Return the [x, y] coordinate for the center point of the cell that contains the specified text.  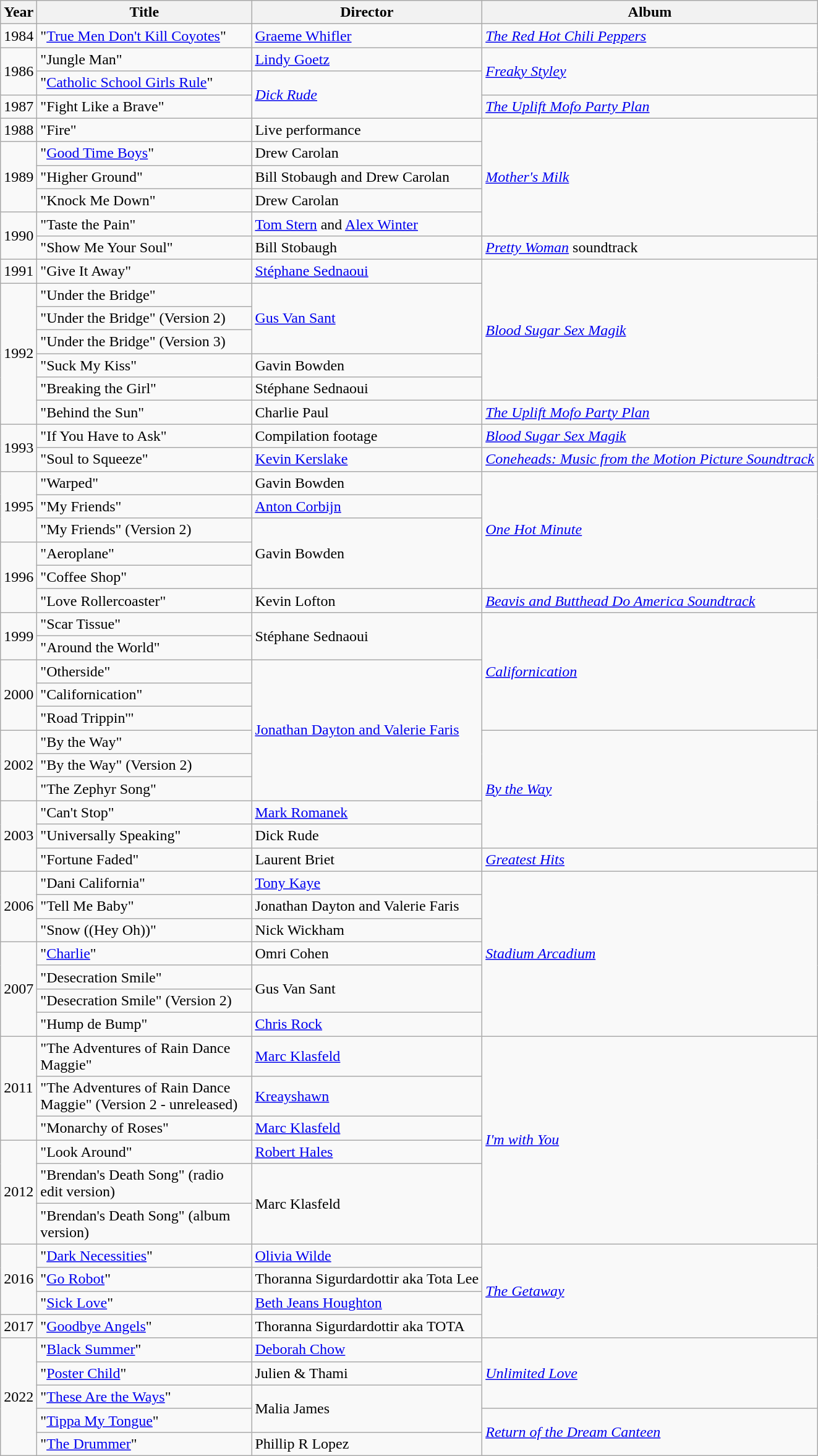
Title [145, 12]
"Fortune Faded" [145, 859]
Tony Kaye [367, 883]
"Look Around" [145, 1152]
"Give It Away" [145, 271]
"Knock Me Down" [145, 200]
Chris Rock [367, 1024]
"Under the Bridge" [145, 295]
"Tell Me Baby" [145, 906]
"Coffee Shop" [145, 577]
Freaky Styley [650, 71]
2000 [19, 694]
1993 [19, 448]
"Behind the Sun" [145, 412]
1986 [19, 71]
"By the Way" [145, 742]
1987 [19, 106]
"Poster Child" [145, 1373]
"Dani California" [145, 883]
1999 [19, 636]
Mark Romanek [367, 812]
The Getaway [650, 1291]
"The Zephyr Song" [145, 789]
Californication [650, 671]
Director [367, 12]
"Brendan's Death Song" (radio edit version) [145, 1183]
Kevin Kerslake [367, 459]
"Snow ((Hey Oh))" [145, 930]
Compilation footage [367, 436]
Nick Wickham [367, 930]
"Black Summer" [145, 1350]
1995 [19, 506]
Beavis and Butthead Do America Soundtrack [650, 600]
"Soul to Squeeze" [145, 459]
Charlie Paul [367, 412]
Graeme Whifler [367, 36]
"Brendan's Death Song" (album version) [145, 1224]
"Higher Ground" [145, 177]
1992 [19, 354]
Stadium Arcadium [650, 953]
2017 [19, 1326]
"Sick Love" [145, 1303]
"Good Time Boys" [145, 153]
Julien & Thami [367, 1373]
"Californication" [145, 695]
"The Adventures of Rain Dance Maggie" (Version 2 - unreleased) [145, 1097]
"Warped" [145, 483]
"Taste the Pain" [145, 224]
Deborah Chow [367, 1350]
"Desecration Smile" [145, 977]
Phillip R Lopez [367, 1444]
Mother's Milk [650, 177]
Omri Cohen [367, 953]
By the Way [650, 789]
"By the Way" (Version 2) [145, 765]
"Hump de Bump" [145, 1024]
"Otherside" [145, 671]
"Under the Bridge" (Version 3) [145, 342]
"My Friends" (Version 2) [145, 530]
"Fight Like a Brave" [145, 106]
Thoranna Sigurdardottir aka TOTA [367, 1326]
Live performance [367, 130]
"My Friends" [145, 506]
I'm with You [650, 1140]
Lindy Goetz [367, 59]
Album [650, 12]
"Show Me Your Soul" [145, 247]
Unlimited Love [650, 1373]
"Love Rollercoaster" [145, 600]
1990 [19, 236]
1988 [19, 130]
"Can't Stop" [145, 812]
2007 [19, 989]
2016 [19, 1279]
Malia James [367, 1408]
1991 [19, 271]
"Under the Bridge" (Version 2) [145, 318]
"Catholic School Girls Rule" [145, 83]
"Breaking the Girl" [145, 389]
Bill Stobaugh and Drew Carolan [367, 177]
One Hot Minute [650, 530]
Tom Stern and Alex Winter [367, 224]
Laurent Briet [367, 859]
Kreayshawn [367, 1097]
Kevin Lofton [367, 600]
Pretty Woman soundtrack [650, 247]
"Jungle Man" [145, 59]
2002 [19, 765]
2012 [19, 1192]
"Aeroplane" [145, 553]
The Red Hot Chili Peppers [650, 36]
"Monarchy of Roses" [145, 1128]
Bill Stobaugh [367, 247]
"Scar Tissue" [145, 624]
1984 [19, 36]
"Fire" [145, 130]
1989 [19, 177]
1996 [19, 577]
Anton Corbijn [367, 506]
Beth Jeans Houghton [367, 1303]
"Tippa My Tongue" [145, 1420]
Coneheads: Music from the Motion Picture Soundtrack [650, 459]
Thoranna Sigurdardottir aka Tota Lee [367, 1279]
2006 [19, 906]
Robert Hales [367, 1152]
"Desecration Smile" (Version 2) [145, 1000]
Olivia Wilde [367, 1256]
"The Adventures of Rain Dance Maggie" [145, 1056]
Year [19, 12]
"Suck My Kiss" [145, 365]
"Road Trippin'" [145, 718]
Return of the Dream Canteen [650, 1432]
"Goodbye Angels" [145, 1326]
"The Drummer" [145, 1444]
"These Are the Ways" [145, 1397]
"Universally Speaking" [145, 836]
Greatest Hits [650, 859]
2011 [19, 1088]
"Charlie" [145, 953]
"Around the World" [145, 647]
"True Men Don't Kill Coyotes" [145, 36]
2022 [19, 1397]
"If You Have to Ask" [145, 436]
"Dark Necessities" [145, 1256]
2003 [19, 836]
"Go Robot" [145, 1279]
